From the cell containing the given text, extract its center point as [x, y] coordinate. 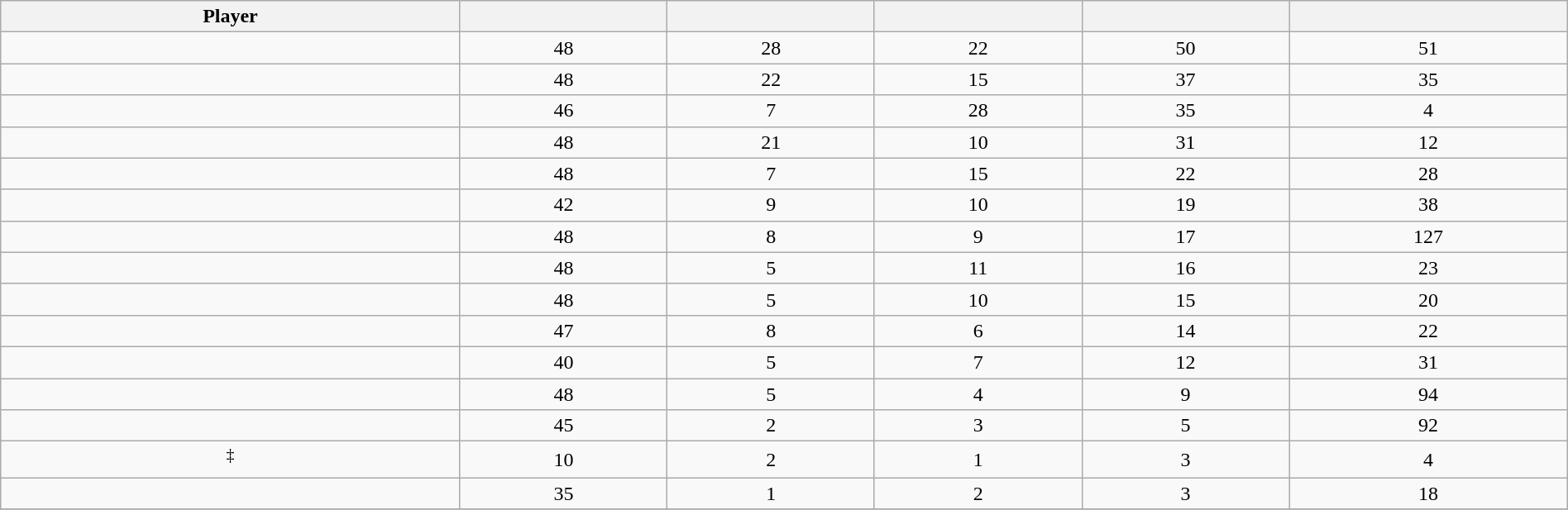
38 [1429, 205]
20 [1429, 299]
‡ [230, 460]
50 [1186, 48]
47 [564, 331]
6 [978, 331]
21 [771, 142]
16 [1186, 268]
19 [1186, 205]
11 [978, 268]
17 [1186, 236]
42 [564, 205]
92 [1429, 426]
45 [564, 426]
127 [1429, 236]
14 [1186, 331]
Player [230, 17]
40 [564, 362]
94 [1429, 394]
46 [564, 111]
51 [1429, 48]
18 [1429, 493]
37 [1186, 79]
23 [1429, 268]
